Search for the cell housing the specified text and yield its (x, y) center coordinate. 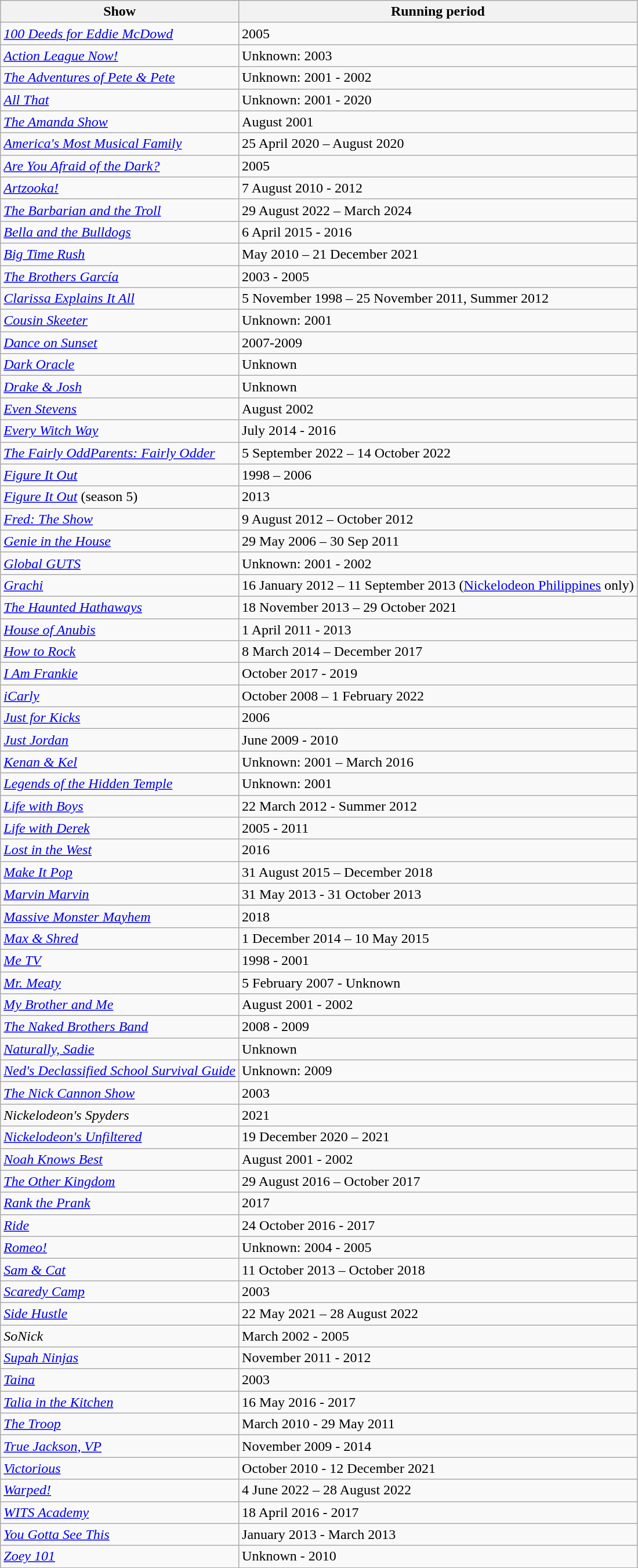
31 August 2015 – December 2018 (438, 872)
August 2002 (438, 409)
May 2010 – 21 December 2021 (438, 254)
2016 (438, 850)
5 September 2022 – 14 October 2022 (438, 453)
SoNick (119, 1335)
Dark Oracle (119, 365)
1998 - 2001 (438, 960)
The Nick Cannon Show (119, 1093)
Sam & Cat (119, 1269)
Cousin Skeeter (119, 321)
2005 - 2011 (438, 828)
22 March 2012 - Summer 2012 (438, 806)
31 May 2013 - 31 October 2013 (438, 894)
Side Hustle (119, 1313)
16 January 2012 – 11 September 2013 (Nickelodeon Philippines only) (438, 585)
Max & Shred (119, 938)
Dance on Sunset (119, 343)
iCarly (119, 696)
2021 (438, 1115)
Marvin Marvin (119, 894)
8 March 2014 – December 2017 (438, 652)
2018 (438, 916)
11 October 2013 – October 2018 (438, 1269)
March 2002 - 2005 (438, 1335)
Make It Pop (119, 872)
Mr. Meaty (119, 983)
June 2009 - 2010 (438, 740)
October 2010 - 12 December 2021 (438, 1468)
29 May 2006 – 30 Sep 2011 (438, 541)
Global GUTS (119, 563)
5 November 1998 – 25 November 2011, Summer 2012 (438, 299)
Every Witch Way (119, 431)
9 August 2012 – October 2012 (438, 519)
Unknown: 2009 (438, 1071)
Taina (119, 1380)
Genie in the House (119, 541)
Talia in the Kitchen (119, 1402)
25 April 2020 – August 2020 (438, 144)
January 2013 - March 2013 (438, 1534)
16 May 2016 - 2017 (438, 1402)
Drake & Josh (119, 387)
2007-2009 (438, 343)
Kenan & Kel (119, 762)
4 June 2022 – 28 August 2022 (438, 1490)
2017 (438, 1203)
Ned's Declassified School Survival Guide (119, 1071)
Grachi (119, 585)
Figure It Out (119, 475)
2008 - 2009 (438, 1027)
Lost in the West (119, 850)
July 2014 - 2016 (438, 431)
You Gotta See This (119, 1534)
All That (119, 100)
How to Rock (119, 652)
I Am Frankie (119, 674)
Romeo! (119, 1247)
The Naked Brothers Band (119, 1027)
6 April 2015 - 2016 (438, 232)
19 December 2020 – 2021 (438, 1137)
Artzooka! (119, 188)
Show (119, 12)
Scaredy Camp (119, 1291)
7 August 2010 - 2012 (438, 188)
America's Most Musical Family (119, 144)
Unknown: 2004 - 2005 (438, 1247)
29 August 2022 – March 2024 (438, 210)
5 February 2007 - Unknown (438, 983)
Unknown: 2001 – March 2016 (438, 762)
22 May 2021 – 28 August 2022 (438, 1313)
Are You Afraid of the Dark? (119, 166)
Warped! (119, 1490)
1 December 2014 – 10 May 2015 (438, 938)
Massive Monster Mayhem (119, 916)
18 November 2013 – 29 October 2021 (438, 607)
Unknown: 2003 (438, 56)
October 2008 – 1 February 2022 (438, 696)
Clarissa Explains It All (119, 299)
The Brothers García (119, 277)
The Fairly OddParents: Fairly Odder (119, 453)
100 Deeds for Eddie McDowd (119, 34)
Just for Kicks (119, 718)
2013 (438, 497)
Life with Boys (119, 806)
Supah Ninjas (119, 1358)
Just Jordan (119, 740)
Big Time Rush (119, 254)
March 2010 - 29 May 2011 (438, 1424)
True Jackson, VP (119, 1446)
Naturally, Sadie (119, 1049)
1998 – 2006 (438, 475)
The Adventures of Pete & Pete (119, 78)
Victorious (119, 1468)
Zoey 101 (119, 1556)
November 2011 - 2012 (438, 1358)
The Troop (119, 1424)
18 April 2016 - 2017 (438, 1512)
Nickelodeon's Unfiltered (119, 1137)
Bella and the Bulldogs (119, 232)
Rank the Prank (119, 1203)
The Amanda Show (119, 122)
Fred: The Show (119, 519)
24 October 2016 - 2017 (438, 1225)
My Brother and Me (119, 1005)
2006 (438, 718)
Legends of the Hidden Temple (119, 784)
Noah Knows Best (119, 1159)
Ride (119, 1225)
Me TV (119, 960)
Even Stevens (119, 409)
Unknown - 2010 (438, 1556)
November 2009 - 2014 (438, 1446)
Nickelodeon's Spyders (119, 1115)
The Haunted Hathaways (119, 607)
Figure It Out (season 5) (119, 497)
1 April 2011 - 2013 (438, 629)
October 2017 - 2019 (438, 674)
WITS Academy (119, 1512)
29 August 2016 – October 2017 (438, 1181)
2003 - 2005 (438, 277)
August 2001 (438, 122)
Life with Derek (119, 828)
The Barbarian and the Troll (119, 210)
Action League Now! (119, 56)
The Other Kingdom (119, 1181)
House of Anubis (119, 629)
Unknown: 2001 - 2020 (438, 100)
Running period (438, 12)
